Capture the cell that displays the provided text and extract its [X, Y] central coordinate. 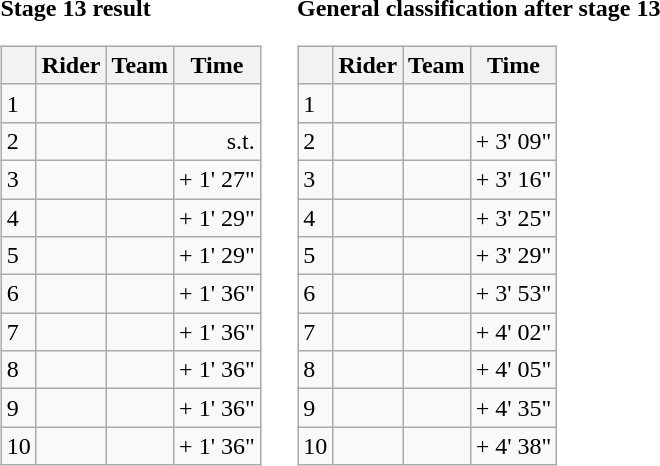
+ 4' 35" [514, 408]
+ 4' 38" [514, 446]
+ 3' 16" [514, 179]
+ 4' 02" [514, 332]
+ 4' 05" [514, 370]
+ 1' 27" [218, 179]
+ 3' 25" [514, 217]
s.t. [218, 141]
+ 3' 29" [514, 256]
+ 3' 09" [514, 141]
+ 3' 53" [514, 294]
